Output the [X, Y] coordinate of the center of the cell containing the given text.  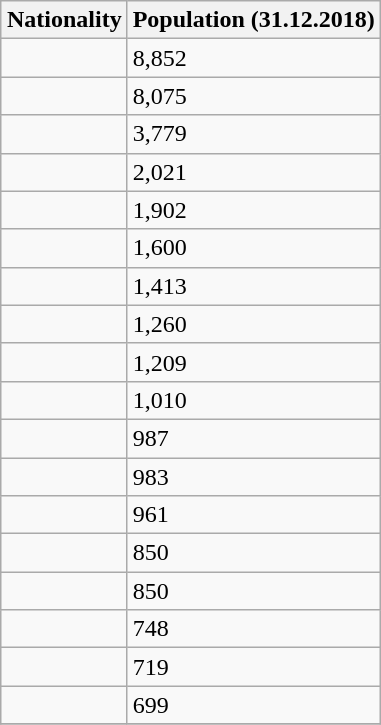
1,413 [254, 286]
Nationality [64, 20]
983 [254, 477]
Population (31.12.2018) [254, 20]
1,902 [254, 210]
1,600 [254, 248]
8,852 [254, 58]
1,010 [254, 400]
2,021 [254, 172]
719 [254, 667]
699 [254, 705]
987 [254, 438]
3,779 [254, 134]
1,209 [254, 362]
748 [254, 629]
8,075 [254, 96]
961 [254, 515]
1,260 [254, 324]
